Return (X, Y) of the center of cell containing provided text 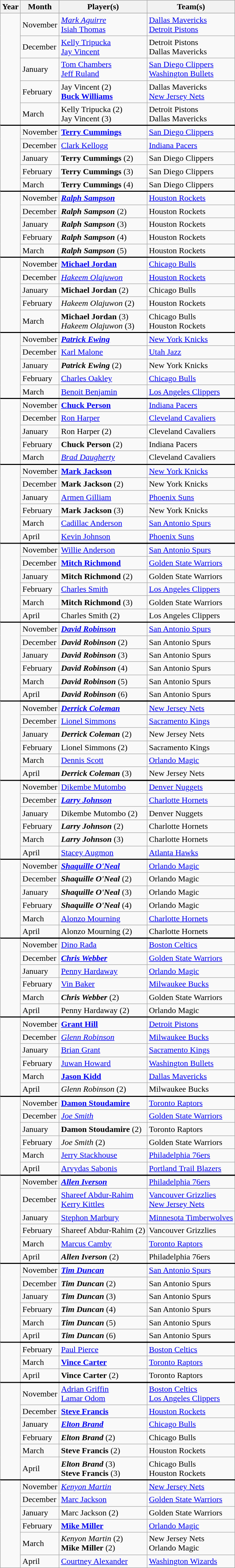
Month (40, 7)
Steve Francis (103, 1411)
Tim Duncan (6) (103, 1336)
Player(s) (103, 7)
Shaquille O'Neal (103, 866)
Dallas MavericksDetroit Pistons (191, 25)
Boston CelticsLos Angeles Clippers (191, 1393)
Steve Francis (2) (103, 1450)
Charles Oakley (103, 378)
Larry Johnson (3) (103, 839)
Chris Webber (2) (103, 997)
Tom ChambersJeff Ruland (103, 69)
Terry Cummings (103, 132)
Benoit Benjamin (103, 392)
Ralph Sampson (3) (103, 224)
Tim Duncan (5) (103, 1323)
Derrick Coleman (103, 708)
Dallas MavericksNew Jersey Nets (191, 91)
Shaquille O'Neal (3) (103, 892)
Mark Jackson (3) (103, 510)
David Robinson (103, 629)
Karl Malone (103, 352)
Kelly TripuckaJay Vincent (103, 47)
Dennis Scott (103, 760)
Tim Duncan (103, 1270)
Charles Smith (2) (103, 616)
Portland Trail Blazers (191, 1168)
Shaquille O'Neal (2) (103, 879)
Mitch Richmond (103, 563)
Ralph Sampson (2) (103, 211)
New Jersey NetsOrlando Magic (191, 1544)
Mitch Richmond (3) (103, 602)
Allen Iverson (2) (103, 1257)
Michael Jordan (103, 264)
Penny Hardaway (103, 971)
Hakeem Olajuwon (103, 277)
Kelly Tripucka (2)Jay Vincent (3) (103, 114)
Chris Webber (103, 958)
Shareef Abdur-Rahim (2) (103, 1231)
Larry Johnson (103, 800)
Lionel Simmons (2) (103, 747)
Atlanta Hawks (191, 853)
Mark Jackson (2) (103, 484)
David Robinson (5) (103, 681)
Alonzo Mourning (103, 918)
Tim Duncan (3) (103, 1297)
Lionel Simmons (103, 721)
Michael Jordan (2) (103, 290)
Team(s) (191, 7)
Stacey Augmon (103, 853)
Charles Smith (103, 589)
Tim Duncan (4) (103, 1310)
Adrian GriffinLamar Odom (103, 1393)
Marc Jackson (2) (103, 1513)
Ron Harper (103, 418)
Patrick Ewing (2) (103, 365)
Washington Bullets (191, 1063)
Joe Smith (2) (103, 1142)
Vince Carter (2) (103, 1375)
Chuck Person (2) (103, 444)
Arvydas Sabonis (103, 1168)
Elton Brand (3)Steve Francis (3) (103, 1468)
Hakeem Olajuwon (2) (103, 303)
Dikembe Mutombo (103, 787)
Ron Harper (2) (103, 431)
Armen Gilliam (103, 497)
Joe Smith (103, 1116)
Allen Iverson (103, 1182)
Jerry Stackhouse (103, 1155)
Jason Kidd (103, 1076)
Courtney Alexander (103, 1561)
Penny Hardaway (2) (103, 1010)
Ralph Sampson (103, 198)
Stephon Marbury (103, 1217)
Damon Stoudamire (2) (103, 1129)
Mike Miller (103, 1526)
Mark AguirreIsiah Thomas (103, 25)
Marc Jackson (103, 1500)
Kevin Johnson (103, 537)
Utah Jazz (191, 352)
Elton Brand (103, 1424)
Detroit Pistons (191, 1024)
Grant Hill (103, 1024)
Michael Jordan (3)Hakeem Olajuwon (3) (103, 321)
Washington Wizards (191, 1561)
Mark Jackson (103, 471)
Ralph Sampson (4) (103, 237)
Paul Pierce (103, 1349)
Derrick Coleman (3) (103, 774)
Jay Vincent (2)Buck Williams (103, 91)
Dino Rađa (103, 945)
Vince Carter (103, 1362)
Clark Kellogg (103, 145)
San Diego ClippersWashington Bullets (191, 69)
Damon Stoudamire (103, 1103)
Marcus Camby (103, 1244)
Vancouver GrizzliesNew Jersey Nets (191, 1200)
David Robinson (6) (103, 695)
Glenn Robinson (103, 1037)
Kenyon Martin (2)Mike Miller (2) (103, 1544)
Mitch Richmond (2) (103, 576)
Vancouver Grizzlies (191, 1231)
Brad Daugherty (103, 458)
Shaquille O'Neal (4) (103, 905)
Ralph Sampson (5) (103, 251)
Alonzo Mourning (2) (103, 931)
Glenn Robinson (2) (103, 1089)
Minnesota Timberwolves (191, 1217)
Juwan Howard (103, 1063)
Tim Duncan (2) (103, 1283)
Elton Brand (2) (103, 1437)
Willie Anderson (103, 550)
Shareef Abdur-RahimKerry Kittles (103, 1200)
Patrick Ewing (103, 339)
Terry Cummings (2) (103, 158)
David Robinson (2) (103, 642)
Chuck Person (103, 405)
Brian Grant (103, 1050)
David Robinson (3) (103, 655)
David Robinson (4) (103, 668)
Dallas Mavericks (191, 1076)
Year (10, 7)
Vin Baker (103, 984)
Cadillac Anderson (103, 523)
Terry Cummings (3) (103, 171)
Kenyon Martin (103, 1487)
Derrick Coleman (2) (103, 734)
Larry Johnson (2) (103, 826)
Terry Cummings (4) (103, 185)
Dikembe Mutombo (2) (103, 813)
